Provide the [X, Y] coordinate of the cell's center where the given text is located.  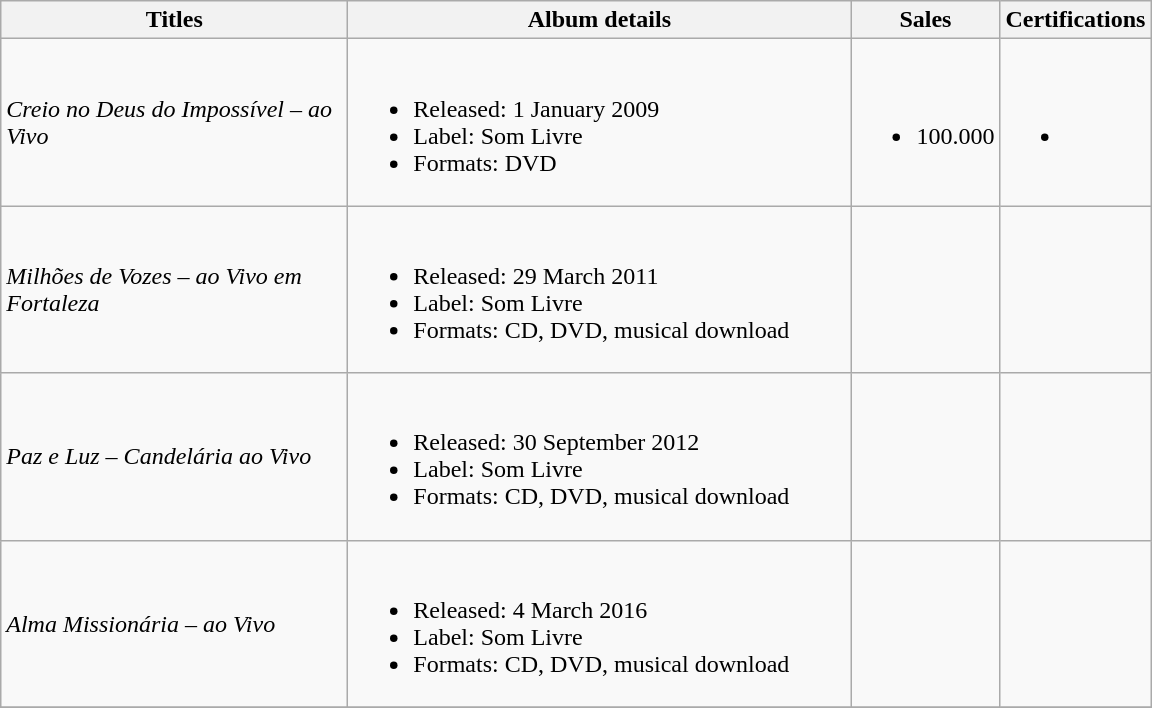
Paz e Luz – Candelária ao Vivo [174, 456]
Released: 4 March 2016Label: Som LivreFormats: CD, DVD, musical download [600, 624]
Certifications [1076, 20]
Released: 30 September 2012Label: Som LivreFormats: CD, DVD, musical download [600, 456]
Creio no Deus do Impossível – ao Vivo [174, 122]
Released: 29 March 2011Label: Som LivreFormats: CD, DVD, musical download [600, 290]
100.000 [926, 122]
Milhões de Vozes – ao Vivo em Fortaleza [174, 290]
Sales [926, 20]
Released: 1 January 2009Label: Som LivreFormats: DVD [600, 122]
Alma Missionária – ao Vivo [174, 624]
Album details [600, 20]
Titles [174, 20]
